Provide the (X, Y) coordinate of the cell's center where the given text is located.  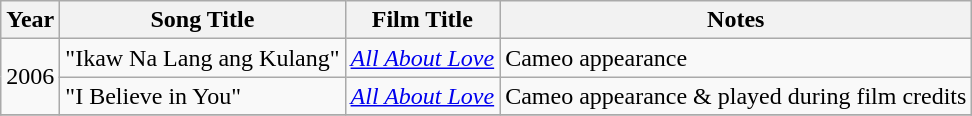
Year (30, 20)
Song Title (202, 20)
2006 (30, 77)
Cameo appearance & played during film credits (736, 96)
"I Believe in You" (202, 96)
Film Title (422, 20)
"Ikaw Na Lang ang Kulang" (202, 58)
Cameo appearance (736, 58)
Notes (736, 20)
